Return the [X, Y] coordinate for the center point of the cell that contains the specified text.  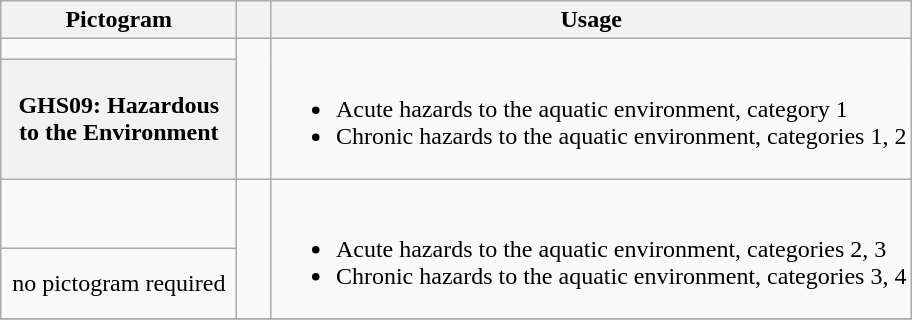
Acute hazards to the aquatic environment, categories 2, 3Chronic hazards to the aquatic environment, categories 3, 4 [591, 249]
GHS09: Hazardous to the Environment [119, 119]
Pictogram [119, 20]
Usage [591, 20]
Acute hazards to the aquatic environment, category 1Chronic hazards to the aquatic environment, categories 1, 2 [591, 109]
no pictogram required [119, 284]
